Extract the [x, y] coordinate from the center of the cell holding the provided text.  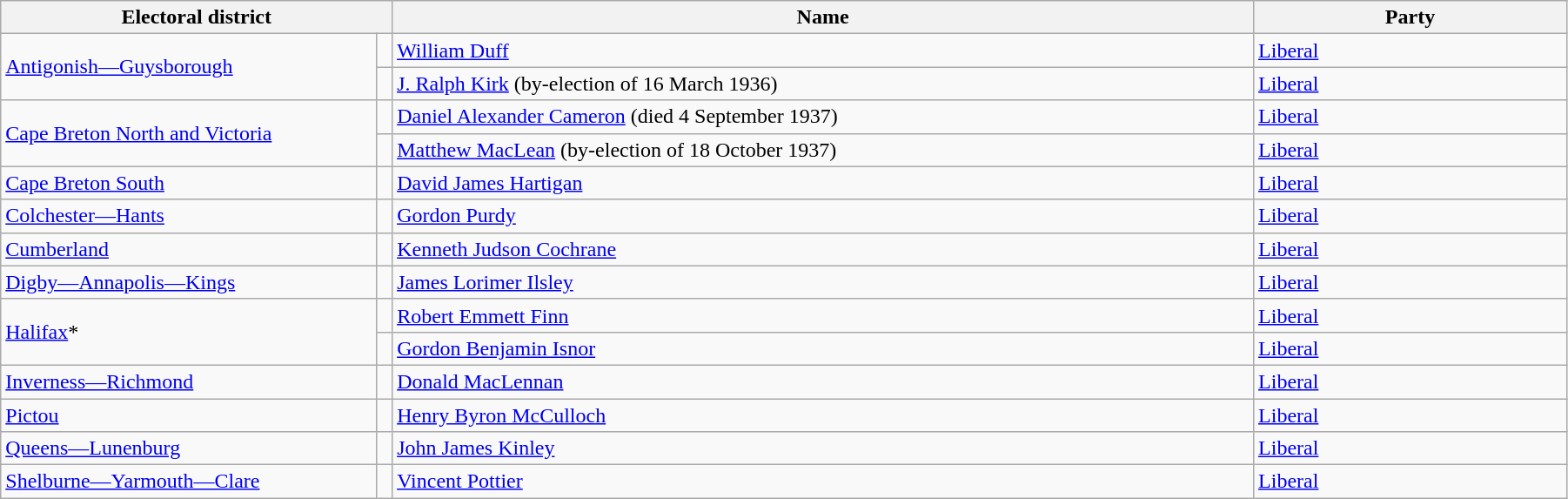
Colchester—Hants [189, 216]
Queens—Lunenburg [189, 448]
Party [1411, 17]
Halifax* [189, 332]
David James Hartigan [823, 183]
Antigonish—Guysborough [189, 67]
Inverness—Richmond [189, 381]
J. Ralph Kirk (by-election of 16 March 1936) [823, 84]
Shelburne—Yarmouth—Clare [189, 482]
Cape Breton North and Victoria [189, 133]
Daniel Alexander Cameron (died 4 September 1937) [823, 117]
Pictou [189, 415]
Matthew MacLean (by-election of 18 October 1937) [823, 150]
James Lorimer Ilsley [823, 282]
Kenneth Judson Cochrane [823, 249]
Henry Byron McCulloch [823, 415]
Robert Emmett Finn [823, 315]
Cape Breton South [189, 183]
John James Kinley [823, 448]
Name [823, 17]
Vincent Pottier [823, 482]
William Duff [823, 51]
Cumberland [189, 249]
Electoral district [197, 17]
Donald MacLennan [823, 381]
Digby—Annapolis—Kings [189, 282]
Gordon Purdy [823, 216]
Gordon Benjamin Isnor [823, 348]
